Determine the (X, Y) coordinate at the center of the cell enclosing the given text.  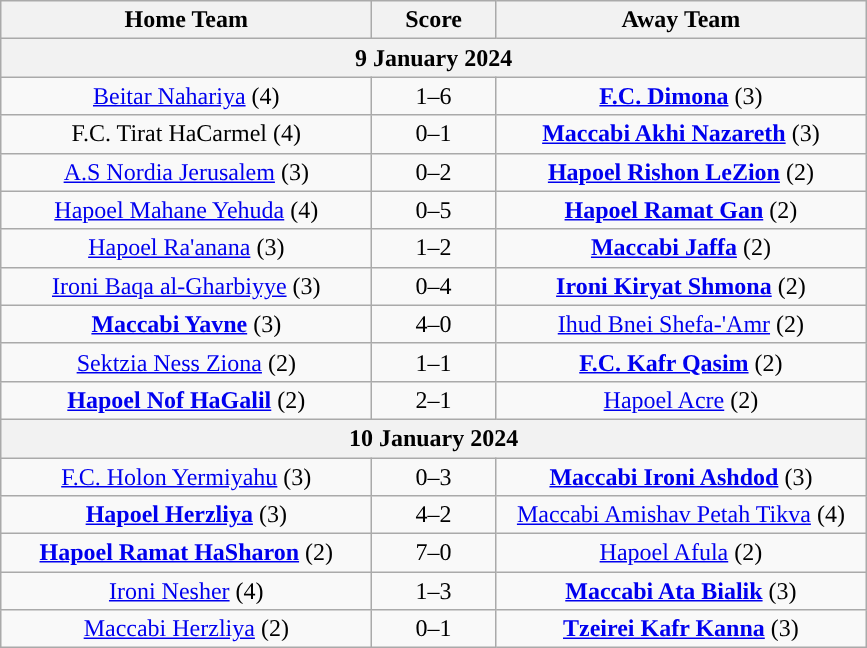
10 January 2024 (434, 438)
0–4 (434, 286)
9 January 2024 (434, 58)
Hapoel Afula (2) (680, 553)
Maccabi Akhi Nazareth (3) (680, 134)
Maccabi Yavne (3) (186, 324)
Hapoel Herzliya (3) (186, 515)
0–5 (434, 210)
Hapoel Ra'anana (3) (186, 248)
Maccabi Jaffa (2) (680, 248)
Ihud Bnei Shefa-'Amr (2) (680, 324)
0–3 (434, 477)
A.S Nordia Jerusalem (3) (186, 172)
Hapoel Ramat Gan (2) (680, 210)
Sektzia Ness Ziona (2) (186, 362)
4–2 (434, 515)
F.C. Holon Yermiyahu (3) (186, 477)
Maccabi Ironi Ashdod (3) (680, 477)
Ironi Kiryat Shmona (2) (680, 286)
0–2 (434, 172)
1–6 (434, 96)
Hapoel Mahane Yehuda (4) (186, 210)
Hapoel Nof HaGalil (2) (186, 400)
Score (434, 20)
1–3 (434, 591)
Maccabi Ata Bialik (3) (680, 591)
Beitar Nahariya (4) (186, 96)
Hapoel Rishon LeZion (2) (680, 172)
Ironi Baqa al-Gharbiyye (3) (186, 286)
Away Team (680, 20)
4–0 (434, 324)
Ironi Nesher (4) (186, 591)
7–0 (434, 553)
Hapoel Ramat HaSharon (2) (186, 553)
Maccabi Herzliya (2) (186, 629)
2–1 (434, 400)
Hapoel Acre (2) (680, 400)
Tzeirei Kafr Kanna (3) (680, 629)
1–1 (434, 362)
F.C. Kafr Qasim (2) (680, 362)
Maccabi Amishav Petah Tikva (4) (680, 515)
F.C. Dimona (3) (680, 96)
1–2 (434, 248)
F.C. Tirat HaCarmel (4) (186, 134)
Home Team (186, 20)
